Determine the (X, Y) coordinate at the center of the cell enclosing the given text.  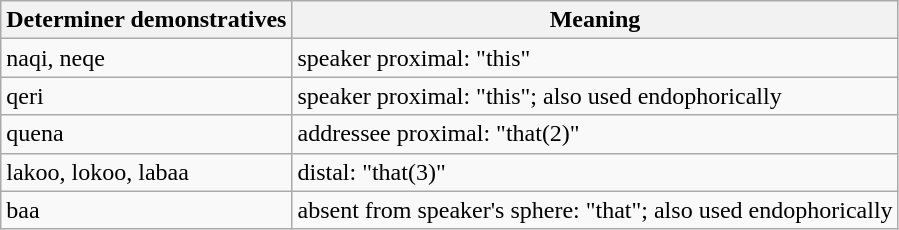
lakoo, lokoo, labaa (146, 172)
baa (146, 210)
Determiner demonstratives (146, 20)
absent from speaker's sphere: "that"; also used endophorically (595, 210)
addressee proximal: "that(2)" (595, 134)
distal: "that(3)" (595, 172)
speaker proximal: "this" (595, 58)
naqi, neqe (146, 58)
Meaning (595, 20)
quena (146, 134)
speaker proximal: "this"; also used endophorically (595, 96)
qeri (146, 96)
